Capture the cell that displays the provided text and extract its [X, Y] central coordinate. 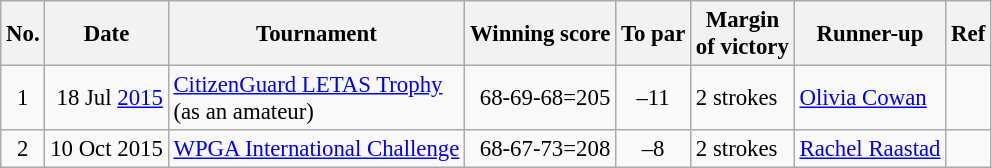
68-69-68=205 [540, 98]
Rachel Raastad [870, 149]
Marginof victory [743, 34]
Date [106, 34]
Runner-up [870, 34]
Winning score [540, 34]
Tournament [316, 34]
2 [23, 149]
1 [23, 98]
To par [654, 34]
WPGA International Challenge [316, 149]
Olivia Cowan [870, 98]
68-67-73=208 [540, 149]
10 Oct 2015 [106, 149]
–8 [654, 149]
CitizenGuard LETAS Trophy(as an amateur) [316, 98]
18 Jul 2015 [106, 98]
–11 [654, 98]
No. [23, 34]
Ref [968, 34]
